Return the (X, Y) coordinate for the center point of the cell that contains the specified text.  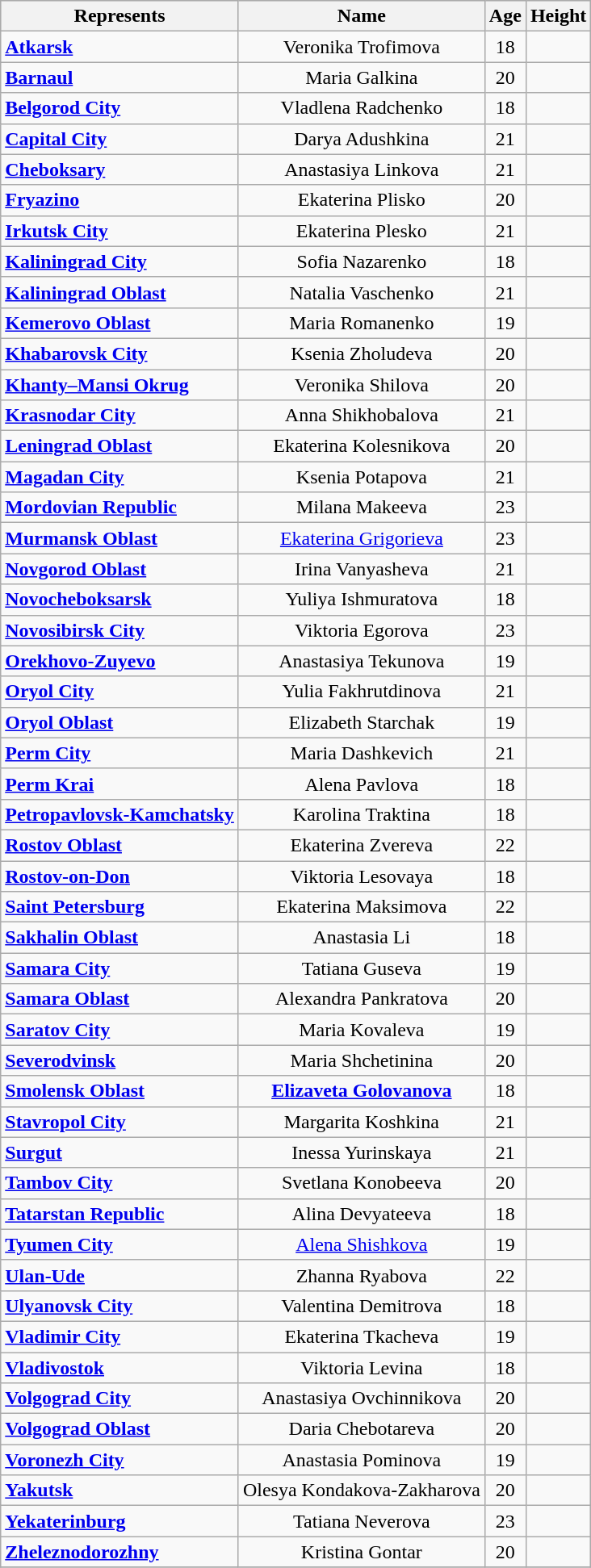
Alexandra Pankratova (362, 999)
Stavropol City (119, 1122)
Anastasiya Tekunova (362, 661)
Ekaterina Grigorieva (362, 538)
Karolina Traktina (362, 814)
Represents (119, 16)
Inessa Yurinskaya (362, 1152)
Zhanna Ryabova (362, 1275)
Vladlena Radchenko (362, 108)
Veronika Shilova (362, 385)
Fryazino (119, 200)
Perm City (119, 753)
Alena Shishkova (362, 1244)
Maria Dashkevich (362, 753)
Rostov Oblast (119, 845)
Belgorod City (119, 108)
Maria Galkina (362, 77)
Krasnodar City (119, 416)
Olesya Kondakova-Zakharova (362, 1491)
Mordovian Republic (119, 508)
Novosibirsk City (119, 630)
Valentina Demitrova (362, 1306)
Surgut (119, 1152)
Capital City (119, 139)
Svetlana Konobeeva (362, 1183)
Darya Adushkina (362, 139)
Anastasia Pominova (362, 1460)
Rostov-on-Don (119, 876)
Yuliya Ishmuratova (362, 600)
Ulan-Ude (119, 1275)
Ekaterina Plesko (362, 231)
Sakhalin Oblast (119, 938)
Anastasia Li (362, 938)
Khabarovsk City (119, 353)
Name (362, 16)
Ekaterina Maksimova (362, 907)
Kaliningrad Oblast (119, 292)
Voronezh City (119, 1460)
Samara Oblast (119, 999)
Tyumen City (119, 1244)
Novgorod Oblast (119, 569)
Ksenia Zholudeva (362, 353)
Ekaterina Zvereva (362, 845)
Ekaterina Tkacheva (362, 1336)
Alena Pavlova (362, 784)
Volgograd Oblast (119, 1429)
Ekaterina Kolesnikova (362, 446)
Petropavlovsk-Kamchatsky (119, 814)
Ekaterina Plisko (362, 200)
Anna Shikhobalova (362, 416)
Murmansk Oblast (119, 538)
Tambov City (119, 1183)
Ksenia Potapova (362, 477)
Viktoria Lesovaya (362, 876)
Zheleznodorozhny (119, 1552)
Saratov City (119, 1030)
Viktoria Levina (362, 1368)
Vladimir City (119, 1336)
Kaliningrad City (119, 261)
Irkutsk City (119, 231)
Height (558, 16)
Oryol City (119, 692)
Age (505, 16)
Yekaterinburg (119, 1521)
Daria Chebotareva (362, 1429)
Saint Petersburg (119, 907)
Cheboksary (119, 169)
Oryol Oblast (119, 722)
Tatiana Guseva (362, 968)
Volgograd City (119, 1399)
Elizaveta Golovanova (362, 1091)
Novocheboksarsk (119, 600)
Veronika Trofimova (362, 47)
Yakutsk (119, 1491)
Viktoria Egorova (362, 630)
Severodvinsk (119, 1060)
Milana Makeeva (362, 508)
Orekhovo-Zuyevo (119, 661)
Elizabeth Starchak (362, 722)
Tatiana Neverova (362, 1521)
Margarita Koshkina (362, 1122)
Irina Vanyasheva (362, 569)
Alina Devyateeva (362, 1214)
Tatarstan Republic (119, 1214)
Sofia Nazarenko (362, 261)
Yulia Fakhrutdinova (362, 692)
Perm Krai (119, 784)
Maria Kovaleva (362, 1030)
Natalia Vaschenko (362, 292)
Anastasiya Linkova (362, 169)
Leningrad Oblast (119, 446)
Atkarsk (119, 47)
Khanty–Mansi Okrug (119, 385)
Smolensk Oblast (119, 1091)
Kemerovo Oblast (119, 323)
Kristina Gontar (362, 1552)
Anastasiya Ovchinnikova (362, 1399)
Maria Shchetinina (362, 1060)
Barnaul (119, 77)
Vladivostok (119, 1368)
Samara City (119, 968)
Magadan City (119, 477)
Maria Romanenko (362, 323)
Ulyanovsk City (119, 1306)
